From the cell containing the given text, extract its center point as (x, y) coordinate. 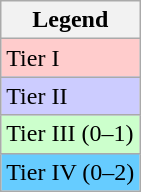
Tier I (70, 58)
Tier IV (0–2) (70, 172)
Tier III (0–1) (70, 134)
Legend (70, 20)
Tier II (70, 96)
